Capture the cell that displays the provided text and extract its [x, y] central coordinate. 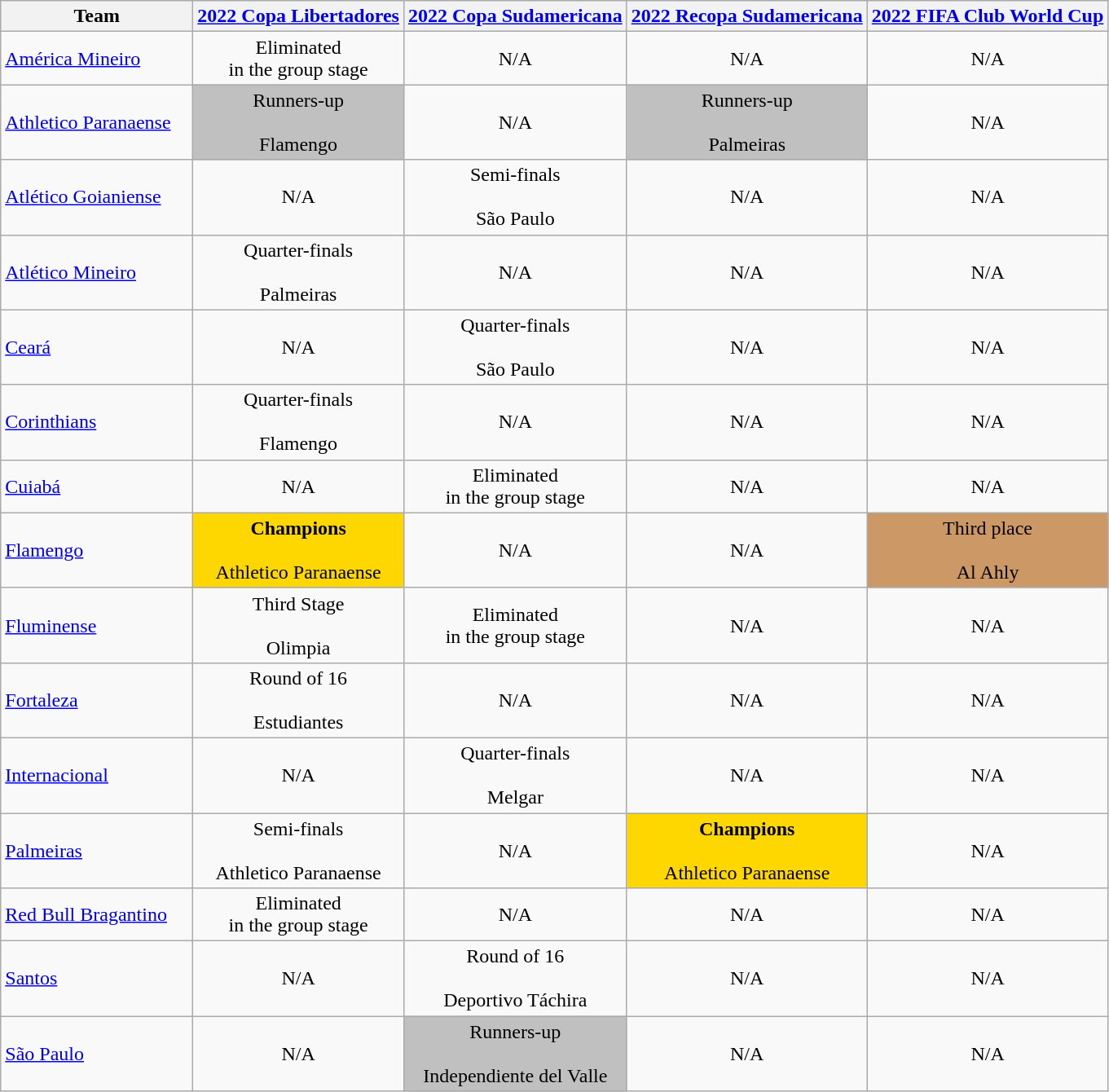
Cuiabá [97, 486]
Flamengo [97, 550]
Athletico Paranaense [97, 122]
Runners-up Palmeiras [746, 122]
Semi-finals Athletico Paranaense [298, 851]
2022 FIFA Club World Cup [988, 16]
Santos [97, 979]
Palmeiras [97, 851]
Runners-up Flamengo [298, 122]
Third Stage Olimpia [298, 625]
Red Bull Bragantino [97, 914]
São Paulo [97, 1054]
Round of 16 Estudiantes [298, 700]
Fortaleza [97, 700]
Quarter-finals Flamengo [298, 422]
Quarter-finals São Paulo [515, 347]
Atlético Mineiro [97, 272]
2022 Recopa Sudamericana [746, 16]
Corinthians [97, 422]
Ceará [97, 347]
América Mineiro [97, 59]
2022 Copa Libertadores [298, 16]
Round of 16 Deportivo Táchira [515, 979]
Runners-up Independiente del Valle [515, 1054]
Semi-finals São Paulo [515, 197]
2022 Copa Sudamericana [515, 16]
Fluminense [97, 625]
Team [97, 16]
Atlético Goianiense [97, 197]
Third place Al Ahly [988, 550]
Internacional [97, 775]
Quarter-finals Melgar [515, 775]
Quarter-finals Palmeiras [298, 272]
